Output the [X, Y] coordinate of the center of the cell containing the given text.  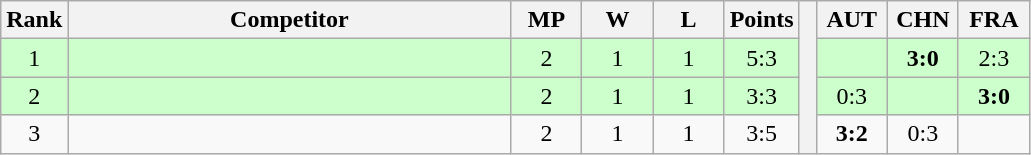
Points [762, 20]
L [688, 20]
3:3 [762, 96]
MP [546, 20]
2:3 [994, 58]
FRA [994, 20]
3:5 [762, 134]
3 [34, 134]
Rank [34, 20]
CHN [922, 20]
5:3 [762, 58]
3:2 [852, 134]
Competitor [290, 20]
AUT [852, 20]
W [618, 20]
